Output the (x, y) coordinate of the center of the cell containing the given text.  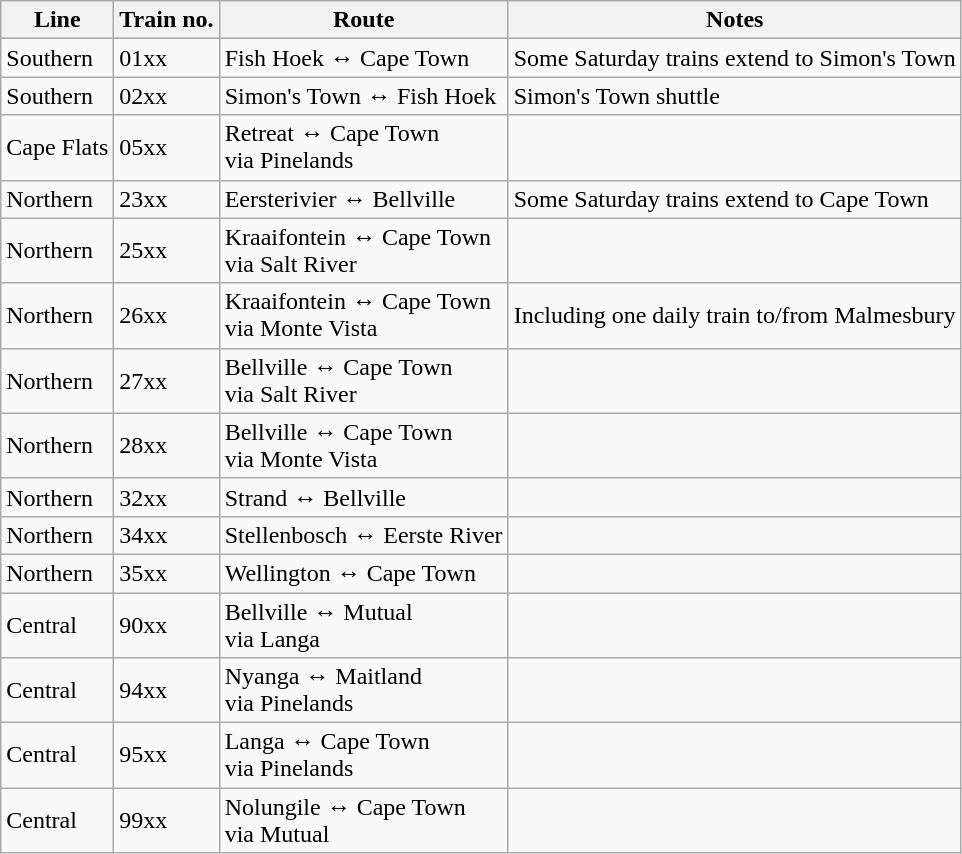
94xx (166, 690)
Cape Flats (58, 148)
Train no. (166, 20)
Bellville ↔ Cape Townvia Monte Vista (364, 446)
Retreat ↔ Cape Townvia Pinelands (364, 148)
27xx (166, 380)
Simon's Town ↔ Fish Hoek (364, 96)
90xx (166, 624)
Bellville ↔ Cape Townvia Salt River (364, 380)
34xx (166, 535)
Stellenbosch ↔ Eerste River (364, 535)
25xx (166, 250)
Nyanga ↔ Maitlandvia Pinelands (364, 690)
Eersterivier ↔ Bellville (364, 199)
Strand ↔ Bellville (364, 497)
Nolungile ↔ Cape Townvia Mutual (364, 820)
Langa ↔ Cape Townvia Pinelands (364, 756)
23xx (166, 199)
Fish Hoek ↔ Cape Town (364, 58)
26xx (166, 316)
28xx (166, 446)
Simon's Town shuttle (734, 96)
32xx (166, 497)
Kraaifontein ↔ Cape Townvia Salt River (364, 250)
Kraaifontein ↔ Cape Townvia Monte Vista (364, 316)
Notes (734, 20)
95xx (166, 756)
35xx (166, 573)
Bellville ↔ Mutualvia Langa (364, 624)
Line (58, 20)
Some Saturday trains extend to Cape Town (734, 199)
05xx (166, 148)
Including one daily train to/from Malmesbury (734, 316)
01xx (166, 58)
Some Saturday trains extend to Simon's Town (734, 58)
99xx (166, 820)
Wellington ↔ Cape Town (364, 573)
02xx (166, 96)
Route (364, 20)
